Determine the (X, Y) coordinate at the center of the cell enclosing the given text.  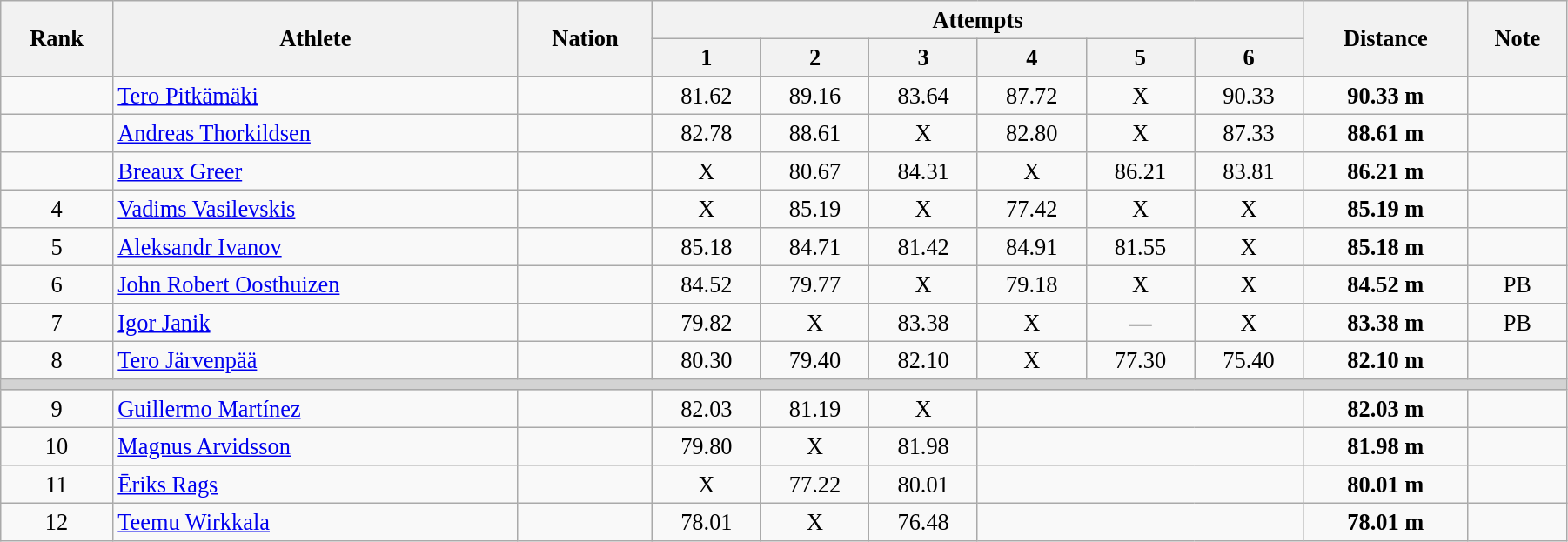
80.01 m (1385, 485)
3 (924, 57)
81.42 (924, 247)
81.19 (814, 409)
82.10 m (1385, 360)
Igor Janik (315, 323)
79.82 (707, 323)
84.31 (924, 171)
84.52 m (1385, 284)
87.33 (1250, 133)
88.61 m (1385, 133)
88.61 (814, 133)
Attempts (978, 19)
85.18 (707, 247)
82.03 m (1385, 409)
84.91 (1032, 247)
Tero Järvenpää (315, 360)
83.38 (924, 323)
2 (814, 57)
83.81 (1250, 171)
12 (57, 522)
78.01 (707, 522)
Breaux Greer (315, 171)
7 (57, 323)
80.67 (814, 171)
90.33 (1250, 95)
82.80 (1032, 133)
90.33 m (1385, 95)
84.52 (707, 284)
76.48 (924, 522)
81.98 (924, 446)
Ēriks Rags (315, 485)
79.80 (707, 446)
87.72 (1032, 95)
Athlete (315, 38)
84.71 (814, 247)
80.30 (707, 360)
11 (57, 485)
79.40 (814, 360)
75.40 (1250, 360)
77.30 (1140, 360)
Nation (585, 38)
Magnus Arvidsson (315, 446)
Aleksandr Ivanov (315, 247)
81.98 m (1385, 446)
Tero Pitkämäki (315, 95)
83.38 m (1385, 323)
82.78 (707, 133)
82.10 (924, 360)
79.18 (1032, 284)
Teemu Wirkkala (315, 522)
85.18 m (1385, 247)
85.19 m (1385, 209)
89.16 (814, 95)
81.62 (707, 95)
Note (1518, 38)
86.21 (1140, 171)
79.77 (814, 284)
Andreas Thorkildsen (315, 133)
Vadims Vasilevskis (315, 209)
78.01 m (1385, 522)
85.19 (814, 209)
82.03 (707, 409)
9 (57, 409)
77.22 (814, 485)
80.01 (924, 485)
83.64 (924, 95)
Rank (57, 38)
81.55 (1140, 247)
— (1140, 323)
John Robert Oosthuizen (315, 284)
77.42 (1032, 209)
1 (707, 57)
Distance (1385, 38)
10 (57, 446)
86.21 m (1385, 171)
8 (57, 360)
Guillermo Martínez (315, 409)
